Scan for the cell matching the given text and deliver its [x, y] coordinate at center. 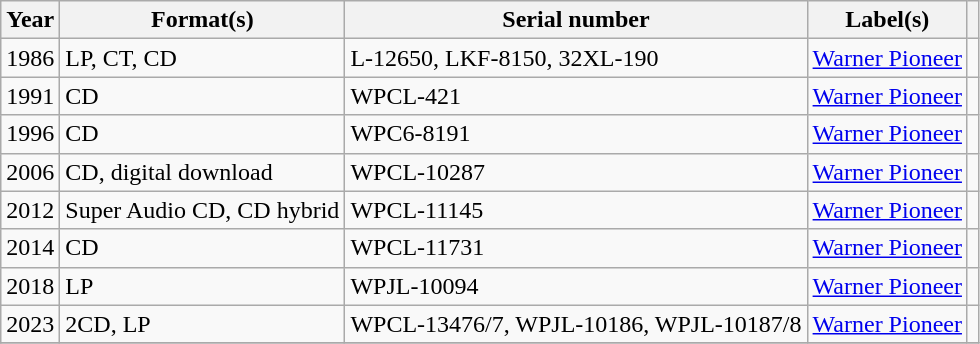
WPCL-11731 [576, 248]
WPCL-10287 [576, 172]
WPCL-13476/7, WPJL-10186, WPJL-10187/8 [576, 324]
WPCL-421 [576, 96]
CD, digital download [202, 172]
2014 [30, 248]
1996 [30, 134]
1991 [30, 96]
LP, CT, CD [202, 58]
2006 [30, 172]
L-12650, LKF-8150, 32XL-190 [576, 58]
2012 [30, 210]
Label(s) [887, 20]
2023 [30, 324]
2CD, LP [202, 324]
WPJL-10094 [576, 286]
Format(s) [202, 20]
1986 [30, 58]
Super Audio CD, CD hybrid [202, 210]
WPCL-11145 [576, 210]
WPC6-8191 [576, 134]
Serial number [576, 20]
2018 [30, 286]
Year [30, 20]
LP [202, 286]
